Scan for the cell matching the given text and deliver its [X, Y] coordinate at center. 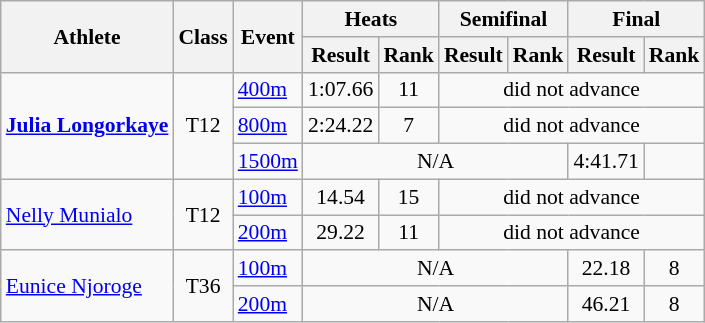
Semifinal [504, 19]
1500m [268, 162]
Athlete [88, 36]
Class [202, 36]
4:41.71 [606, 162]
14.54 [340, 197]
Julia Longorkaye [88, 126]
Final [636, 19]
2:24.22 [340, 126]
Heats [371, 19]
22.18 [606, 269]
15 [408, 197]
7 [408, 126]
29.22 [340, 233]
Eunice Njoroge [88, 286]
800m [268, 126]
T36 [202, 286]
Event [268, 36]
400m [268, 90]
46.21 [606, 304]
Nelly Munialo [88, 214]
1:07.66 [340, 90]
